From the cell containing the given text, extract its center point as [x, y] coordinate. 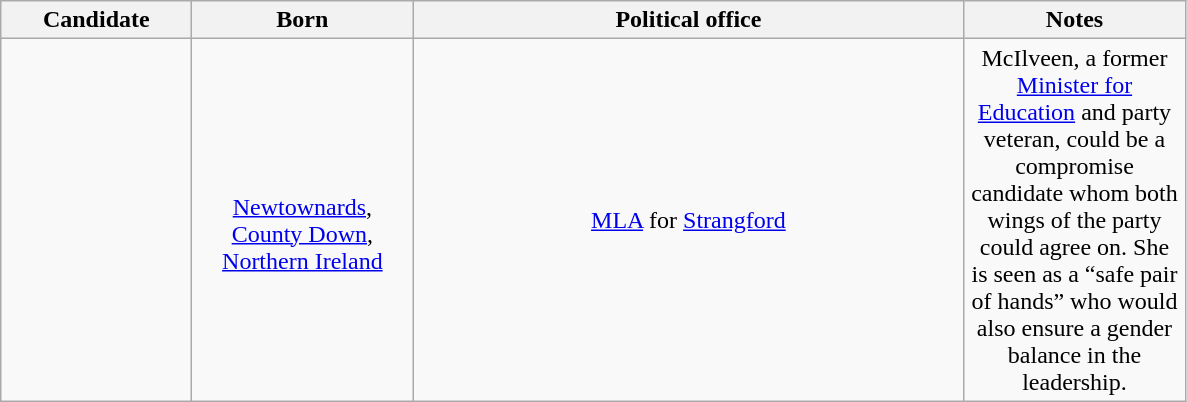
Political office [688, 20]
MLA for Strangford [688, 220]
Newtownards, County Down, Northern Ireland [302, 220]
Candidate [96, 20]
Notes [1074, 20]
Born [302, 20]
